Detect which cell encompasses the target text, then output its (x, y) center coordinate. 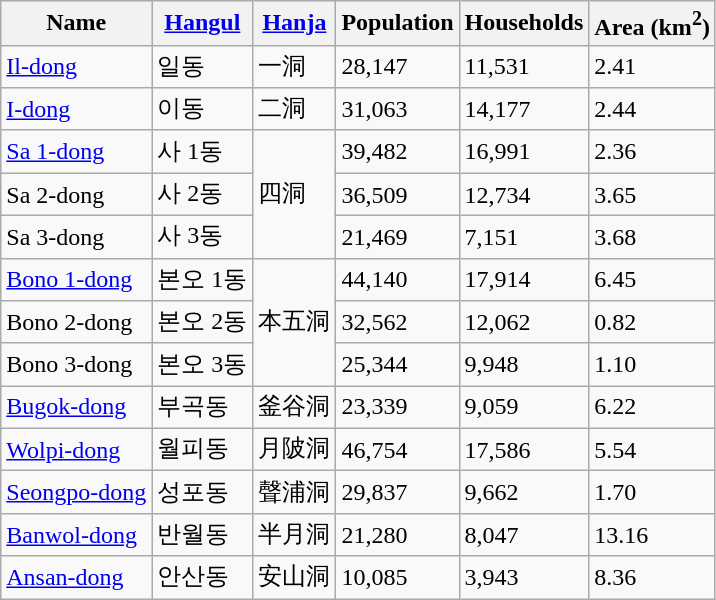
사 3동 (202, 238)
반월동 (202, 534)
46,754 (398, 450)
17,914 (524, 280)
四洞 (294, 194)
Sa 3-dong (76, 238)
안산동 (202, 578)
Sa 2-dong (76, 194)
21,469 (398, 238)
Banwol-dong (76, 534)
39,482 (398, 152)
21,280 (398, 534)
Population (398, 24)
44,140 (398, 280)
12,062 (524, 322)
Wolpi-dong (76, 450)
29,837 (398, 492)
月陂洞 (294, 450)
3.68 (652, 238)
Name (76, 24)
本五洞 (294, 322)
31,063 (398, 110)
본오 1동 (202, 280)
1.10 (652, 364)
10,085 (398, 578)
23,339 (398, 408)
12,734 (524, 194)
2.44 (652, 110)
성포동 (202, 492)
25,344 (398, 364)
28,147 (398, 66)
8,047 (524, 534)
Bono 1-dong (76, 280)
Hangul (202, 24)
11,531 (524, 66)
Households (524, 24)
일동 (202, 66)
二洞 (294, 110)
3.65 (652, 194)
이동 (202, 110)
월피동 (202, 450)
16,991 (524, 152)
Il-dong (76, 66)
釜谷洞 (294, 408)
I-dong (76, 110)
Hanja (294, 24)
부곡동 (202, 408)
6.22 (652, 408)
8.36 (652, 578)
Ansan-dong (76, 578)
17,586 (524, 450)
9,059 (524, 408)
사 1동 (202, 152)
Area (km2) (652, 24)
7,151 (524, 238)
Bono 2-dong (76, 322)
36,509 (398, 194)
0.82 (652, 322)
Sa 1-dong (76, 152)
2.41 (652, 66)
본오 2동 (202, 322)
半月洞 (294, 534)
安山洞 (294, 578)
13.16 (652, 534)
본오 3동 (202, 364)
6.45 (652, 280)
聲浦洞 (294, 492)
一洞 (294, 66)
사 2동 (202, 194)
Bono 3-dong (76, 364)
Seongpo-dong (76, 492)
14,177 (524, 110)
9,662 (524, 492)
32,562 (398, 322)
Bugok-dong (76, 408)
2.36 (652, 152)
3,943 (524, 578)
5.54 (652, 450)
1.70 (652, 492)
9,948 (524, 364)
